Detect which cell encompasses the target text, then output its [x, y] center coordinate. 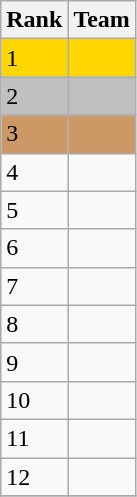
Rank [34, 20]
1 [34, 58]
10 [34, 400]
3 [34, 134]
Team [102, 20]
12 [34, 477]
2 [34, 96]
7 [34, 286]
6 [34, 248]
9 [34, 362]
8 [34, 324]
4 [34, 172]
5 [34, 210]
11 [34, 438]
